Pinpoint the cell where the given text exists, returning its (X, Y) midpoint coordinate. 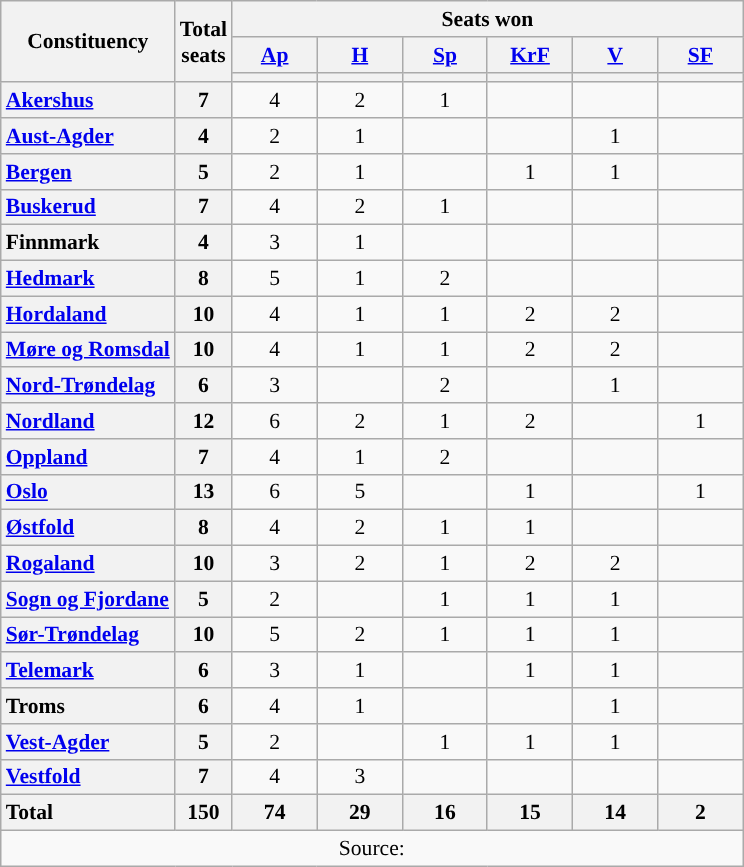
Troms (88, 706)
V (616, 55)
Sør-Trøndelag (88, 635)
Rogaland (88, 564)
Constituency (88, 42)
14 (616, 813)
H (360, 55)
Totalseats (204, 42)
Oslo (88, 492)
Telemark (88, 671)
15 (530, 813)
74 (274, 813)
SF (700, 55)
KrF (530, 55)
Hordaland (88, 314)
Sp (444, 55)
Vestfold (88, 777)
Finnmark (88, 243)
Seats won (488, 19)
Sogn og Fjordane (88, 599)
13 (204, 492)
Hedmark (88, 279)
150 (204, 813)
Møre og Romsdal (88, 350)
12 (204, 421)
Total (88, 813)
Østfold (88, 528)
16 (444, 813)
Source: (372, 849)
29 (360, 813)
Nord-Trøndelag (88, 386)
Aust-Agder (88, 136)
Nordland (88, 421)
Akershus (88, 101)
Oppland (88, 457)
Buskerud (88, 207)
Ap (274, 55)
Bergen (88, 172)
Vest-Agder (88, 742)
